Determine the (x, y) coordinate at the center of the cell enclosing the given text.  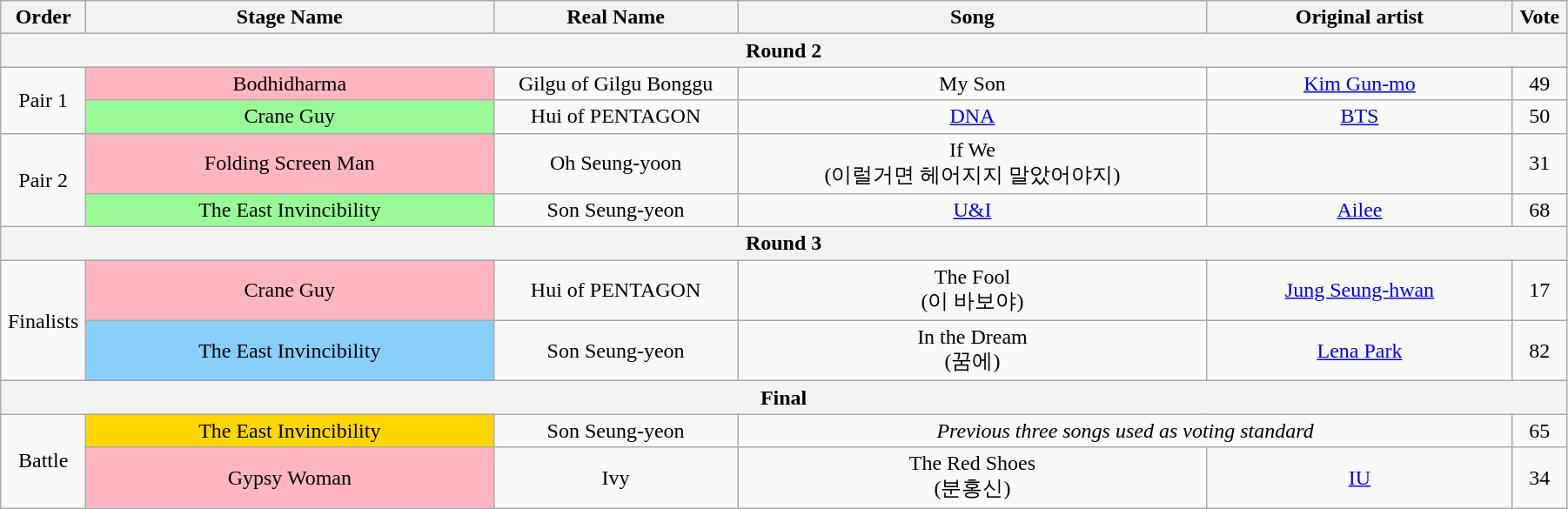
Round 3 (784, 244)
34 (1539, 478)
IU (1359, 478)
31 (1539, 164)
Finalists (44, 320)
My Son (973, 84)
82 (1539, 351)
49 (1539, 84)
U&I (973, 211)
Ailee (1359, 211)
Oh Seung-yoon (616, 164)
Gypsy Woman (290, 478)
17 (1539, 291)
DNA (973, 117)
Vote (1539, 17)
The Red Shoes(분홍신) (973, 478)
If We(이럴거면 헤어지지 말았어야지) (973, 164)
Ivy (616, 478)
Gilgu of Gilgu Bonggu (616, 84)
Original artist (1359, 17)
Kim Gun-mo (1359, 84)
Order (44, 17)
Battle (44, 461)
Jung Seung-hwan (1359, 291)
Bodhidharma (290, 84)
The Fool(이 바보야) (973, 291)
Lena Park (1359, 351)
Song (973, 17)
Pair 1 (44, 100)
Folding Screen Man (290, 164)
Stage Name (290, 17)
68 (1539, 211)
Previous three songs used as voting standard (1125, 431)
Final (784, 398)
65 (1539, 431)
Real Name (616, 17)
50 (1539, 117)
Round 2 (784, 50)
BTS (1359, 117)
In the Dream(꿈에) (973, 351)
Pair 2 (44, 180)
